Locate the cell with the specified text and output its [x, y] center coordinate. 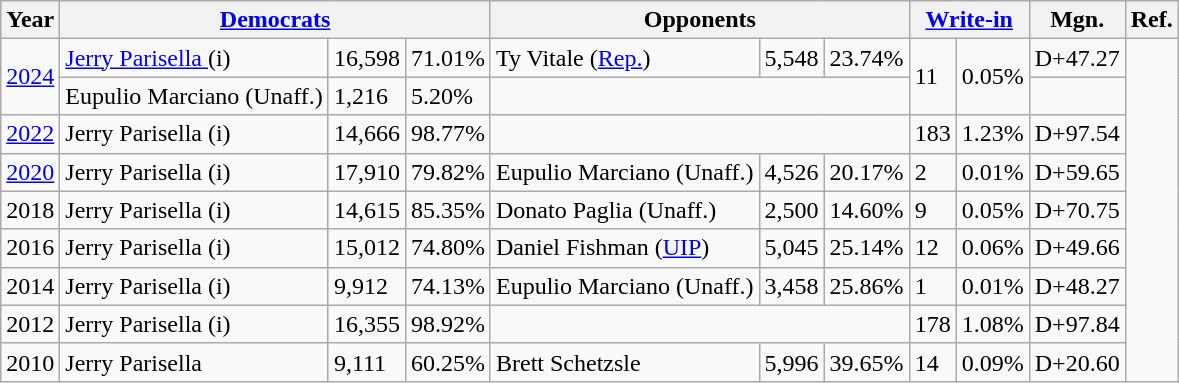
85.35% [448, 210]
Brett Schetzsle [624, 362]
9 [932, 210]
2014 [30, 286]
Opponents [700, 20]
25.86% [866, 286]
74.80% [448, 248]
12 [932, 248]
183 [932, 134]
2 [932, 172]
D+97.84 [1077, 324]
D+48.27 [1077, 286]
Mgn. [1077, 20]
Year [30, 20]
14 [932, 362]
5.20% [448, 96]
11 [932, 77]
5,045 [792, 248]
14,615 [366, 210]
2018 [30, 210]
1.08% [992, 324]
9,111 [366, 362]
14,666 [366, 134]
1,216 [366, 96]
9,912 [366, 286]
2016 [30, 248]
178 [932, 324]
2010 [30, 362]
3,458 [792, 286]
14.60% [866, 210]
0.09% [992, 362]
16,598 [366, 58]
17,910 [366, 172]
5,996 [792, 362]
1.23% [992, 134]
D+59.65 [1077, 172]
98.77% [448, 134]
2020 [30, 172]
98.92% [448, 324]
0.06% [992, 248]
79.82% [448, 172]
2022 [30, 134]
Democrats [276, 20]
23.74% [866, 58]
D+97.54 [1077, 134]
D+70.75 [1077, 210]
39.65% [866, 362]
2,500 [792, 210]
Write-in [969, 20]
25.14% [866, 248]
60.25% [448, 362]
15,012 [366, 248]
2012 [30, 324]
16,355 [366, 324]
Jerry Parisella [194, 362]
74.13% [448, 286]
1 [932, 286]
Daniel Fishman (UIP) [624, 248]
D+49.66 [1077, 248]
Donato Paglia (Unaff.) [624, 210]
20.17% [866, 172]
Ref. [1152, 20]
2024 [30, 77]
D+20.60 [1077, 362]
5,548 [792, 58]
Ty Vitale (Rep.) [624, 58]
D+47.27 [1077, 58]
71.01% [448, 58]
4,526 [792, 172]
